Search for the cell housing the specified text and yield its (X, Y) center coordinate. 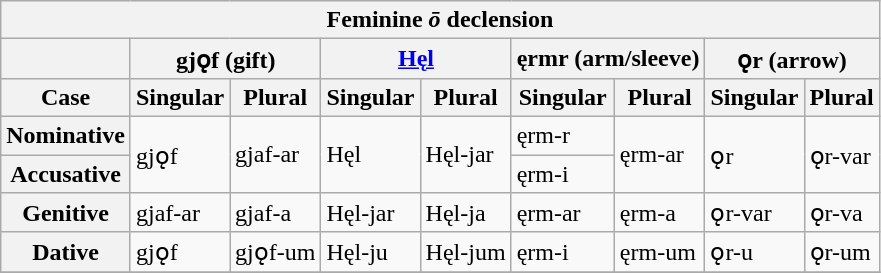
Hęl-ja (466, 213)
Genitive (66, 213)
ǫr (754, 154)
ǫr-va (842, 213)
gjaf-a (276, 213)
Accusative (66, 173)
gjǫf-um (276, 252)
ęrm-um (660, 252)
ǫr-u (754, 252)
gjǫf (gift) (225, 59)
Dative (66, 252)
ęrm-r (562, 135)
Feminine ō declension (440, 20)
ǫr (arrow) (792, 59)
Hęl-jum (466, 252)
ęrm-a (660, 213)
Case (66, 97)
ęrmr (arm/sleeve) (608, 59)
Hęl-ju (370, 252)
ǫr-um (842, 252)
Nominative (66, 135)
